Provide the (X, Y) coordinate of the cell's center where the given text is located.  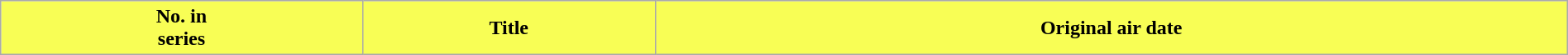
Title (509, 28)
Original air date (1111, 28)
No. inseries (182, 28)
